Return (X, Y) of the center of cell containing provided text 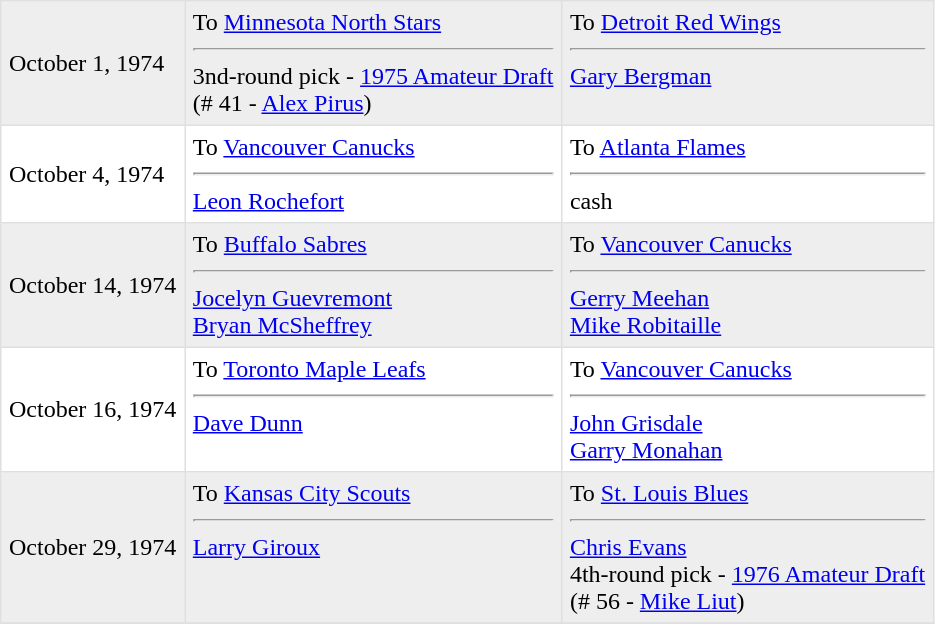
To Detroit Red WingsGary Bergman (748, 63)
October 14, 1974 (93, 285)
To Toronto Maple LeafsDave Dunn (374, 409)
To Vancouver CanucksGerry MeehanMike Robitaille (748, 285)
To Buffalo SabresJocelyn GuevremontBryan McSheffrey (374, 285)
October 29, 1974 (93, 548)
October 4, 1974 (93, 174)
October 16, 1974 (93, 409)
To Vancouver CanucksJohn GrisdaleGarry Monahan (748, 409)
October 1, 1974 (93, 63)
To Atlanta Flamescash (748, 174)
To Vancouver CanucksLeon Rochefort (374, 174)
To Minnesota North Stars3nd-round pick - 1975 Amateur Draft(# 41 - Alex Pirus) (374, 63)
To Kansas City ScoutsLarry Giroux (374, 548)
To St. Louis BluesChris Evans4th-round pick - 1976 Amateur Draft(# 56 - Mike Liut) (748, 548)
